Output the (X, Y) coordinate of the center of the cell containing the given text.  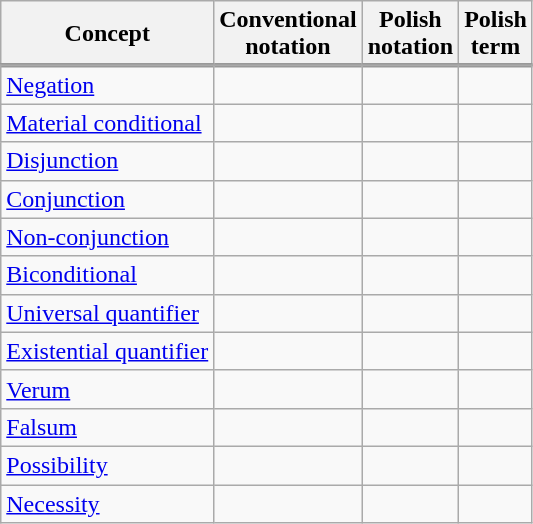
Universal quantifier (108, 313)
Falsum (108, 427)
Possibility (108, 465)
Polishterm (496, 34)
Disjunction (108, 161)
Verum (108, 389)
Negation (108, 85)
Material conditional (108, 123)
Biconditional (108, 275)
Conventional notation (288, 34)
Polish notation (410, 34)
Concept (108, 34)
Existential quantifier (108, 351)
Non-conjunction (108, 237)
Conjunction (108, 199)
Necessity (108, 503)
